Find where the given text appears and provide that cell's center as [X, Y] coordinate. 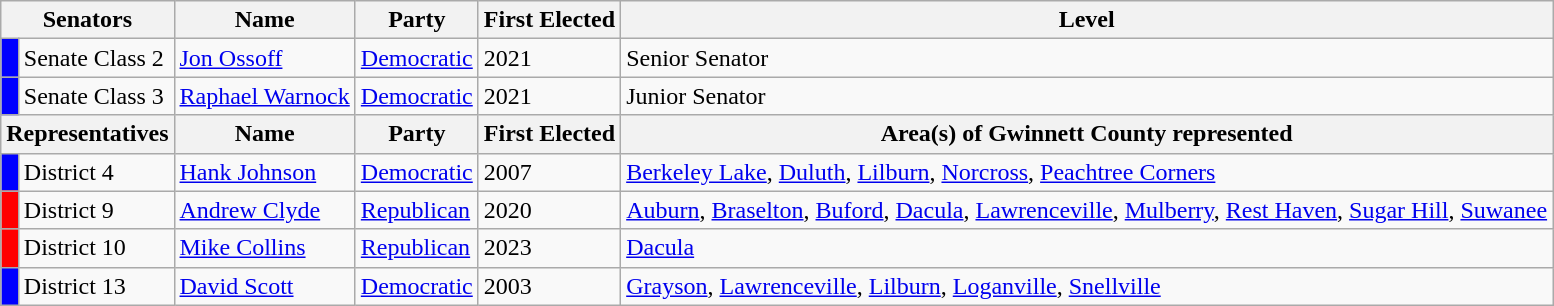
Senate Class 2 [96, 58]
Hank Johnson [264, 172]
Senior Senator [1087, 58]
District 10 [96, 248]
District 4 [96, 172]
Senate Class 3 [96, 96]
David Scott [264, 286]
Auburn, Braselton, Buford, Dacula, Lawrenceville, Mulberry, Rest Haven, Sugar Hill, Suwanee [1087, 210]
Level [1087, 20]
Raphael Warnock [264, 96]
District 13 [96, 286]
Berkeley Lake, Duluth, Lilburn, Norcross, Peachtree Corners [1087, 172]
Representatives [88, 134]
2003 [549, 286]
Dacula [1087, 248]
Senators [88, 20]
Andrew Clyde [264, 210]
2007 [549, 172]
2023 [549, 248]
Grayson, Lawrenceville, Lilburn, Loganville, Snellville [1087, 286]
Mike Collins [264, 248]
Jon Ossoff [264, 58]
Junior Senator [1087, 96]
2020 [549, 210]
District 9 [96, 210]
Area(s) of Gwinnett County represented [1087, 134]
